Return the [X, Y] coordinate for the center point of the cell that contains the specified text.  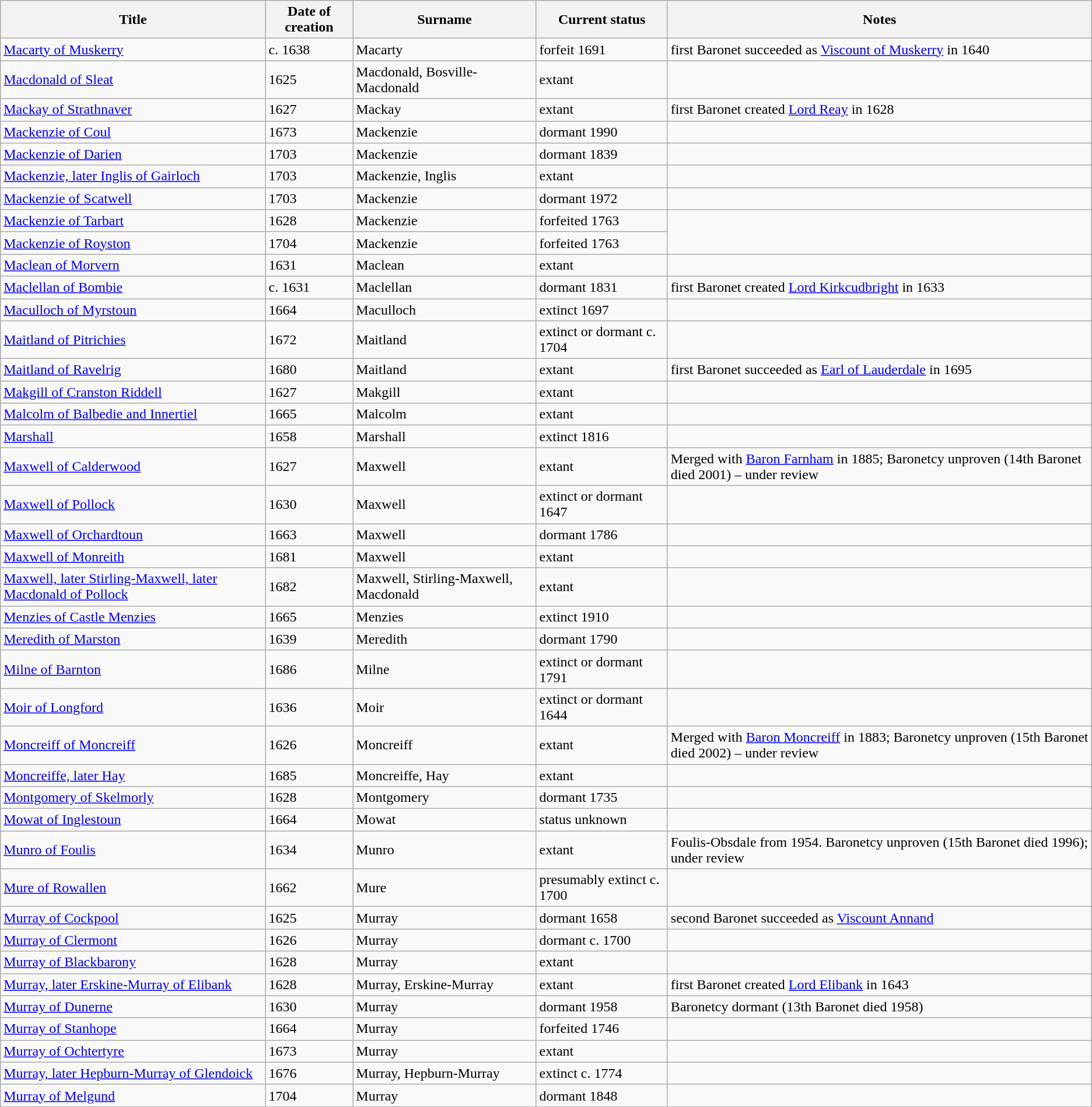
1686 [309, 669]
Mackenzie, later Inglis of Gairloch [133, 176]
Maxwell of Calderwood [133, 467]
1685 [309, 776]
1680 [309, 370]
dormant c. 1700 [602, 940]
Maxwell of Orchardtoun [133, 535]
Meredith of Marston [133, 639]
Mackenzie of Tarbart [133, 221]
1662 [309, 888]
dormant 1831 [602, 287]
Maculloch [444, 310]
c. 1638 [309, 50]
Murray of Melgund [133, 1095]
extinct 1816 [602, 436]
1682 [309, 587]
dormant 1990 [602, 132]
Malcolm of Balbedie and Innertiel [133, 414]
Montgomery [444, 798]
Montgomery of Skelmorly [133, 798]
Maclellan [444, 287]
Murray of Stanhope [133, 1029]
Moncreiff [444, 745]
dormant 1735 [602, 798]
extinct or dormant 1647 [602, 504]
extinct or dormant c. 1704 [602, 340]
Macdonald of Sleat [133, 79]
Malcolm [444, 414]
Baronetcy dormant (13th Baronet died 1958) [880, 1007]
Mackenzie, Inglis [444, 176]
Mackay [444, 110]
dormant 1790 [602, 639]
Murray of Blackbarony [133, 962]
1634 [309, 850]
Maclean [444, 265]
Maxwell, later Stirling-Maxwell, later Macdonald of Pollock [133, 587]
1681 [309, 557]
dormant 1958 [602, 1007]
extinct or dormant 1644 [602, 707]
Title [133, 20]
Maitland of Pitrichies [133, 340]
Maxwell of Monreith [133, 557]
Mowat [444, 820]
Mowat of Inglestoun [133, 820]
Murray of Ochtertyre [133, 1051]
Mackenzie of Royston [133, 243]
Moncreiffe, later Hay [133, 776]
Moncreiffe, Hay [444, 776]
Murray, later Hepburn-Murray of Glendoick [133, 1073]
Merged with Baron Moncreiff in 1883; Baronetcy unproven (15th Baronet died 2002) – under review [880, 745]
1639 [309, 639]
Murray of Dunerne [133, 1007]
Mackay of Strathnaver [133, 110]
Maclellan of Bombie [133, 287]
Mackenzie of Coul [133, 132]
Murray, Hepburn-Murray [444, 1073]
Maclean of Morvern [133, 265]
extinct 1697 [602, 310]
Current status [602, 20]
Murray of Clermont [133, 940]
Murray of Cockpool [133, 918]
1631 [309, 265]
Maxwell of Pollock [133, 504]
Date of creation [309, 20]
Macarty [444, 50]
Maitland of Ravelrig [133, 370]
Moir of Longford [133, 707]
Milne [444, 669]
dormant 1848 [602, 1095]
Notes [880, 20]
Meredith [444, 639]
first Baronet created Lord Reay in 1628 [880, 110]
Moncreiff of Moncreiff [133, 745]
1663 [309, 535]
Mackenzie of Darien [133, 154]
c. 1631 [309, 287]
Munro [444, 850]
status unknown [602, 820]
Moir [444, 707]
first Baronet succeeded as Earl of Lauderdale in 1695 [880, 370]
Makgill of Cranston Riddell [133, 392]
Maxwell, Stirling-Maxwell, Macdonald [444, 587]
dormant 1972 [602, 198]
Mackenzie of Scatwell [133, 198]
Mure [444, 888]
first Baronet created Lord Elibank in 1643 [880, 984]
1672 [309, 340]
Murray, later Erskine-Murray of Elibank [133, 984]
first Baronet created Lord Kirkcudbright in 1633 [880, 287]
dormant 1786 [602, 535]
dormant 1658 [602, 918]
1658 [309, 436]
forfeit 1691 [602, 50]
Surname [444, 20]
Menzies [444, 617]
Murray, Erskine-Murray [444, 984]
forfeited 1746 [602, 1029]
Foulis-Obsdale from 1954. Baronetcy unproven (15th Baronet died 1996); under review [880, 850]
Merged with Baron Farnham in 1885; Baronetcy unproven (14th Baronet died 2001) – under review [880, 467]
extinct or dormant 1791 [602, 669]
Macdonald, Bosville-Macdonald [444, 79]
extinct 1910 [602, 617]
presumably extinct c. 1700 [602, 888]
extinct c. 1774 [602, 1073]
1636 [309, 707]
second Baronet succeeded as Viscount Annand [880, 918]
first Baronet succeeded as Viscount of Muskerry in 1640 [880, 50]
Macarty of Muskerry [133, 50]
Makgill [444, 392]
Menzies of Castle Menzies [133, 617]
Mure of Rowallen [133, 888]
dormant 1839 [602, 154]
Milne of Barnton [133, 669]
Maculloch of Myrstoun [133, 310]
Munro of Foulis [133, 850]
1676 [309, 1073]
